Detect which cell encompasses the target text, then output its (x, y) center coordinate. 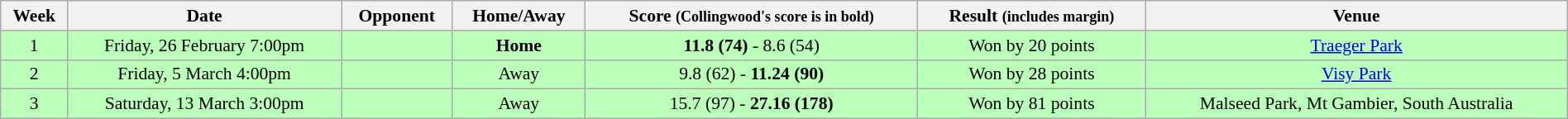
Friday, 5 March 4:00pm (205, 74)
Home/Away (519, 16)
15.7 (97) - 27.16 (178) (752, 104)
11.8 (74) - 8.6 (54) (752, 45)
Malseed Park, Mt Gambier, South Australia (1356, 104)
1 (35, 45)
Home (519, 45)
Won by 28 points (1032, 74)
Result (includes margin) (1032, 16)
Score (Collingwood's score is in bold) (752, 16)
3 (35, 104)
Traeger Park (1356, 45)
Week (35, 16)
Date (205, 16)
Venue (1356, 16)
Won by 81 points (1032, 104)
Visy Park (1356, 74)
Saturday, 13 March 3:00pm (205, 104)
2 (35, 74)
9.8 (62) - 11.24 (90) (752, 74)
Friday, 26 February 7:00pm (205, 45)
Won by 20 points (1032, 45)
Opponent (397, 16)
